Provide the [X, Y] coordinate of the cell's center where the given text is located.  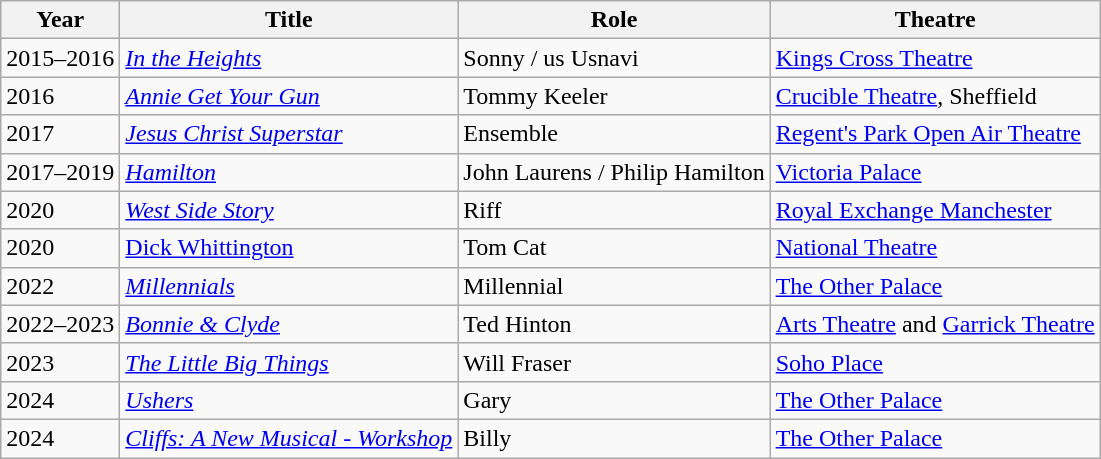
2017 [60, 134]
Millennials [289, 286]
Sonny / us Usnavi [614, 58]
Gary [614, 400]
In the Heights [289, 58]
Riff [614, 210]
Royal Exchange Manchester [935, 210]
Title [289, 20]
Billy [614, 438]
2016 [60, 96]
Hamilton [289, 172]
2022 [60, 286]
Ushers [289, 400]
Arts Theatre and Garrick Theatre [935, 324]
Tom Cat [614, 248]
Ensemble [614, 134]
The Little Big Things [289, 362]
Ted Hinton [614, 324]
Role [614, 20]
Kings Cross Theatre [935, 58]
Millennial [614, 286]
2022–2023 [60, 324]
Cliffs: A New Musical - Workshop [289, 438]
Soho Place [935, 362]
West Side Story [289, 210]
Crucible Theatre, Sheffield [935, 96]
2015–2016 [60, 58]
John Laurens / Philip Hamilton [614, 172]
National Theatre [935, 248]
Victoria Palace [935, 172]
Dick Whittington [289, 248]
Theatre [935, 20]
Bonnie & Clyde [289, 324]
2023 [60, 362]
Annie Get Your Gun [289, 96]
Jesus Christ Superstar [289, 134]
2017–2019 [60, 172]
Will Fraser [614, 362]
Tommy Keeler [614, 96]
Year [60, 20]
Regent's Park Open Air Theatre [935, 134]
